For the text-containing cell, return its midpoint in [X, Y] coordinate format. 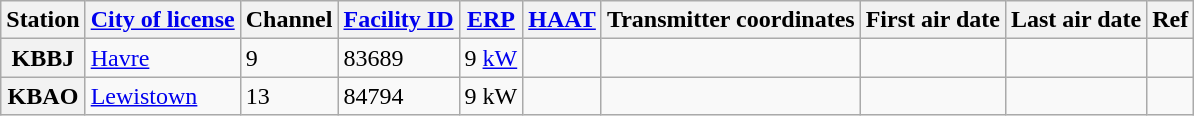
Transmitter coordinates [730, 20]
83689 [398, 58]
City of license [162, 20]
ERP [491, 20]
Channel [289, 20]
KBBJ [43, 58]
Facility ID [398, 20]
Station [43, 20]
Last air date [1076, 20]
Ref [1170, 20]
13 [289, 96]
First air date [932, 20]
84794 [398, 96]
KBAO [43, 96]
Havre [162, 58]
Lewistown [162, 96]
HAAT [562, 20]
9 [289, 58]
